Search for the cell housing the specified text and yield its [X, Y] center coordinate. 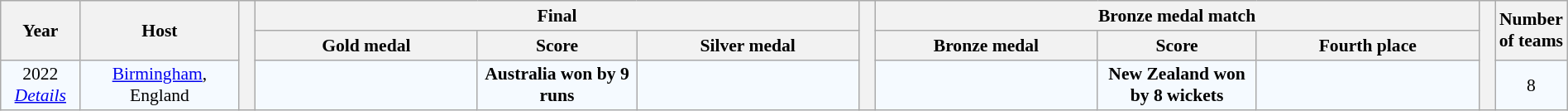
Bronze medal [986, 46]
New Zealand won by 8 wickets [1177, 84]
Number of teams [1532, 30]
Silver medal [748, 46]
Year [41, 30]
Host [160, 30]
Birmingham, England [160, 84]
Gold medal [366, 46]
Australia won by 9 runs [557, 84]
Bronze medal match [1177, 16]
2022Details [41, 84]
8 [1532, 84]
Fourth place [1368, 46]
Final [557, 16]
